Scan for the cell matching the given text and deliver its (X, Y) coordinate at center. 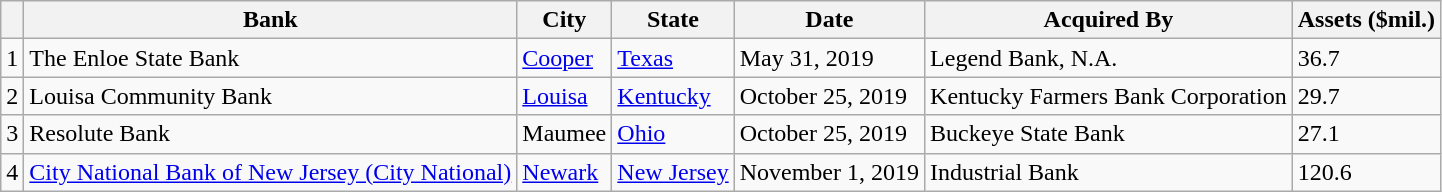
Louisa Community Bank (270, 96)
3 (12, 134)
Legend Bank, N.A. (1109, 58)
Louisa (564, 96)
The Enloe State Bank (270, 58)
Ohio (673, 134)
Texas (673, 58)
29.7 (1366, 96)
Kentucky Farmers Bank Corporation (1109, 96)
1 (12, 58)
City (564, 20)
4 (12, 172)
New Jersey (673, 172)
Bank (270, 20)
120.6 (1366, 172)
Industrial Bank (1109, 172)
27.1 (1366, 134)
Acquired By (1109, 20)
November 1, 2019 (829, 172)
Kentucky (673, 96)
Maumee (564, 134)
36.7 (1366, 58)
City National Bank of New Jersey (City National) (270, 172)
May 31, 2019 (829, 58)
Resolute Bank (270, 134)
2 (12, 96)
Cooper (564, 58)
Newark (564, 172)
Date (829, 20)
Buckeye State Bank (1109, 134)
Assets ($mil.) (1366, 20)
State (673, 20)
